Output the (X, Y) coordinate of the center of the cell containing the given text.  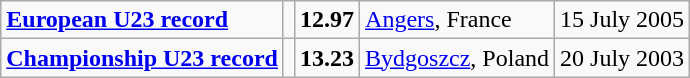
12.97 (326, 20)
15 July 2005 (622, 20)
20 July 2003 (622, 58)
13.23 (326, 58)
Angers, France (458, 20)
European U23 record (142, 20)
Championship U23 record (142, 58)
Bydgoszcz, Poland (458, 58)
